Locate the cell with the specified text and output its [x, y] center coordinate. 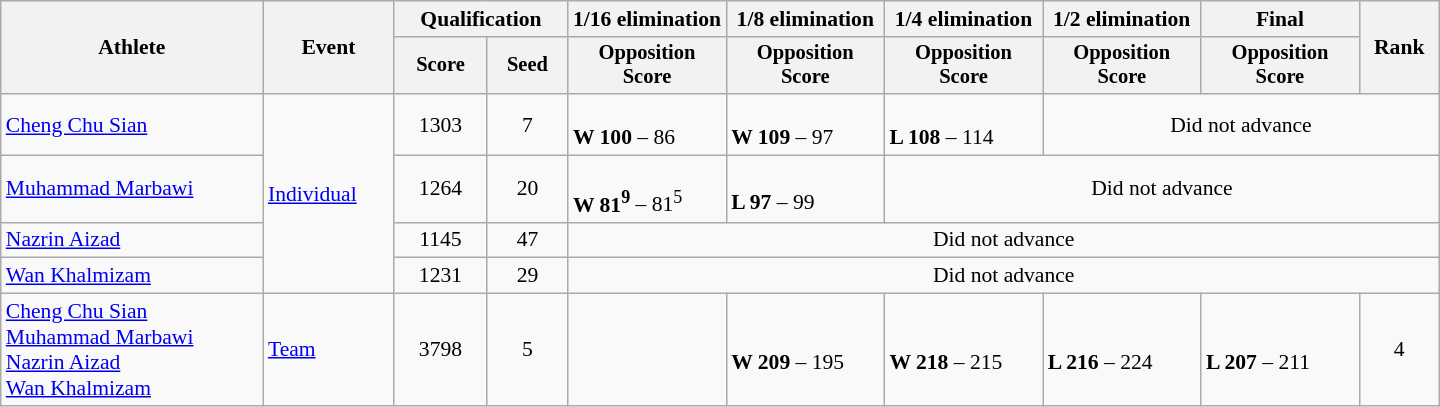
Cheng Chu SianMuhammad MarbawiNazrin AizadWan Khalmizam [132, 350]
Nazrin Aizad [132, 240]
1/4 elimination [963, 19]
47 [528, 240]
1231 [440, 276]
Athlete [132, 48]
W 100 – 86 [647, 124]
W 218 – 215 [963, 350]
29 [528, 276]
Final [1280, 19]
1/8 elimination [805, 19]
Score [440, 66]
W 209 – 195 [805, 350]
Qualification [481, 19]
L 216 – 224 [1122, 350]
W 109 – 97 [805, 124]
3798 [440, 350]
Team [328, 350]
5 [528, 350]
Individual [328, 194]
20 [528, 190]
L 108 – 114 [963, 124]
Rank [1399, 48]
4 [1399, 350]
1145 [440, 240]
1303 [440, 124]
L 97 – 99 [805, 190]
W 819 – 815 [647, 190]
1/2 elimination [1122, 19]
Cheng Chu Sian [132, 124]
1/16 elimination [647, 19]
L 207 – 211 [1280, 350]
7 [528, 124]
1264 [440, 190]
Muhammad Marbawi [132, 190]
Seed [528, 66]
Wan Khalmizam [132, 276]
Event [328, 48]
